Provide the (X, Y) coordinate of the cell's center where the given text is located.  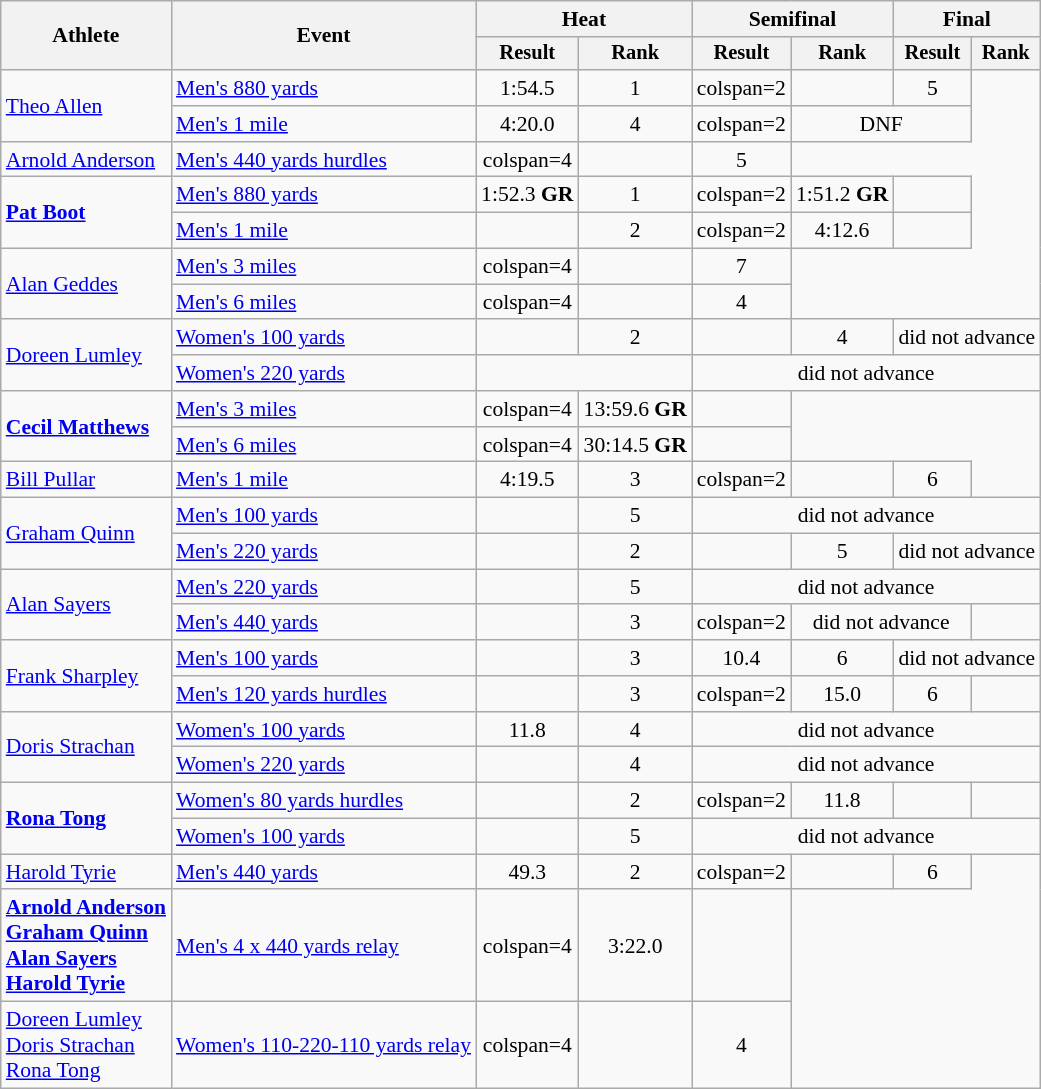
Frank Sharpley (86, 676)
Cecil Matthews (86, 426)
10.4 (742, 658)
DNF (882, 124)
Theo Allen (86, 106)
Doreen LumleyDoris StrachanRona Tong (86, 1046)
Graham Quinn (86, 534)
Women's 110-220-110 yards relay (324, 1046)
13:59.6 GR (636, 409)
Event (324, 36)
Arnold Anderson (86, 160)
Doreen Lumley (86, 356)
Men's 440 yards hurdles (324, 160)
15.0 (842, 694)
3:22.0 (636, 946)
Alan Sayers (86, 604)
4:19.5 (527, 480)
1:52.3 GR (527, 195)
1:54.5 (527, 88)
Heat (584, 19)
Men's 120 yards hurdles (324, 694)
30:14.5 GR (636, 445)
Arnold AndersonGraham QuinnAlan SayersHarold Tyrie (86, 946)
4:12.6 (842, 231)
Pat Boot (86, 212)
Women's 80 yards hurdles (324, 801)
Harold Tyrie (86, 872)
Doris Strachan (86, 748)
Bill Pullar (86, 480)
49.3 (527, 872)
Alan Geddes (86, 284)
Athlete (86, 36)
Men's 4 x 440 yards relay (324, 946)
1:51.2 GR (842, 195)
Final (966, 19)
7 (742, 267)
Semifinal (793, 19)
4:20.0 (527, 124)
Rona Tong (86, 818)
